Capture the cell that displays the provided text and extract its [x, y] central coordinate. 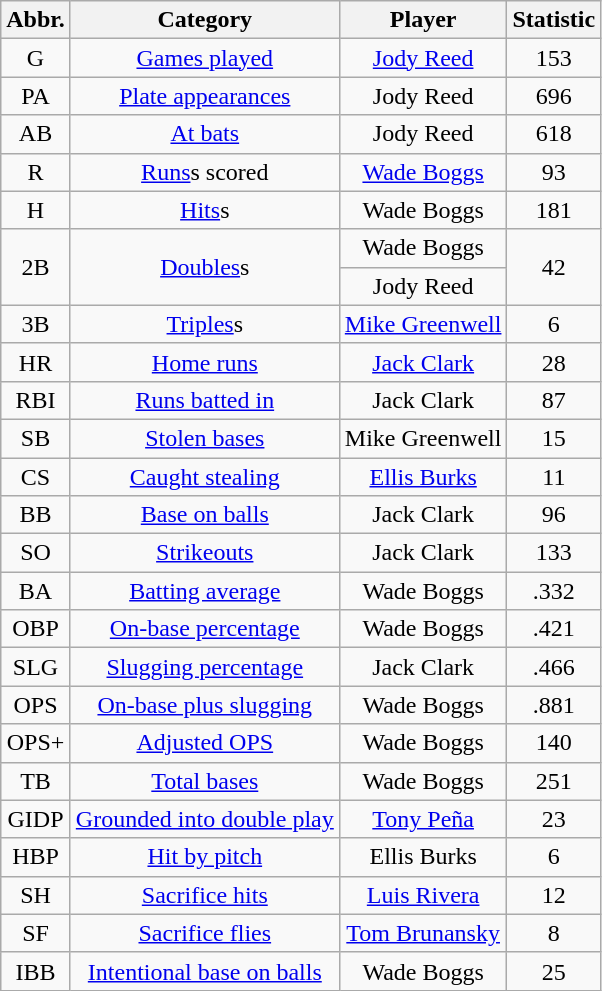
Adjusted OPS [204, 743]
Tripless [204, 324]
At bats [204, 134]
Hit by pitch [204, 857]
CS [36, 477]
12 [554, 895]
PA [36, 96]
Doubless [204, 267]
OBP [36, 629]
Player [423, 20]
23 [554, 819]
Games played [204, 58]
Strikeouts [204, 553]
OPS [36, 705]
SB [36, 438]
.421 [554, 629]
HBP [36, 857]
251 [554, 781]
IBB [36, 971]
On-base plus slugging [204, 705]
Luis Rivera [423, 895]
Runs batted in [204, 400]
Sacrifice flies [204, 933]
Caught stealing [204, 477]
HR [36, 362]
Abbr. [36, 20]
Stolen bases [204, 438]
96 [554, 515]
133 [554, 553]
R [36, 172]
OPS+ [36, 743]
.332 [554, 591]
140 [554, 743]
G [36, 58]
H [36, 210]
Total bases [204, 781]
25 [554, 971]
181 [554, 210]
Statistic [554, 20]
SF [36, 933]
Grounded into double play [204, 819]
Slugging percentage [204, 667]
42 [554, 267]
Runss scored [204, 172]
SLG [36, 667]
696 [554, 96]
Home runs [204, 362]
87 [554, 400]
Intentional base on balls [204, 971]
11 [554, 477]
Category [204, 20]
RBI [36, 400]
15 [554, 438]
618 [554, 134]
Base on balls [204, 515]
TB [36, 781]
28 [554, 362]
Tom Brunansky [423, 933]
AB [36, 134]
153 [554, 58]
GIDP [36, 819]
Hitss [204, 210]
BA [36, 591]
BB [36, 515]
3B [36, 324]
SH [36, 895]
.881 [554, 705]
Sacrifice hits [204, 895]
8 [554, 933]
Plate appearances [204, 96]
On-base percentage [204, 629]
.466 [554, 667]
SO [36, 553]
Batting average [204, 591]
93 [554, 172]
Tony Peña [423, 819]
2B [36, 267]
